Extract the (X, Y) coordinate from the center of the cell holding the provided text.  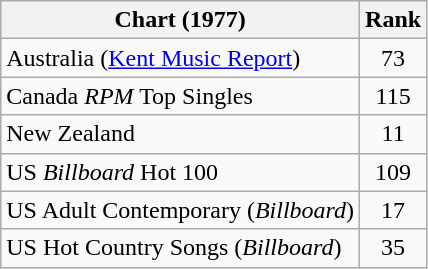
17 (394, 210)
Chart (1977) (180, 20)
109 (394, 172)
11 (394, 134)
US Hot Country Songs (Billboard) (180, 248)
Australia (Kent Music Report) (180, 58)
35 (394, 248)
US Billboard Hot 100 (180, 172)
Rank (394, 20)
115 (394, 96)
73 (394, 58)
New Zealand (180, 134)
US Adult Contemporary (Billboard) (180, 210)
Canada RPM Top Singles (180, 96)
